Search for the cell housing the specified text and yield its (X, Y) center coordinate. 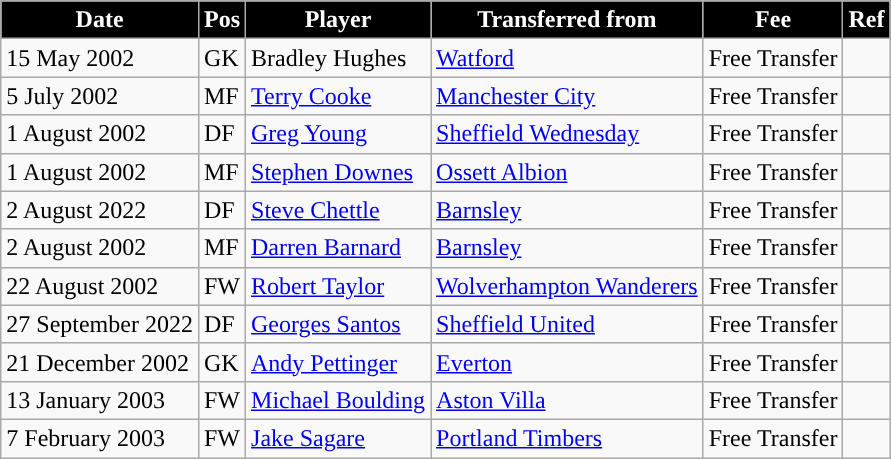
Pos (222, 20)
13 January 2003 (100, 400)
Terry Cooke (338, 96)
22 August 2002 (100, 286)
Sheffield Wednesday (568, 134)
Ref (866, 20)
7 February 2003 (100, 438)
Stephen Downes (338, 172)
2 August 2022 (100, 210)
5 July 2002 (100, 96)
Date (100, 20)
Bradley Hughes (338, 58)
Robert Taylor (338, 286)
Steve Chettle (338, 210)
Georges Santos (338, 324)
Player (338, 20)
2 August 2002 (100, 248)
Transferred from (568, 20)
27 September 2022 (100, 324)
Ossett Albion (568, 172)
Fee (773, 20)
Aston Villa (568, 400)
Andy Pettinger (338, 362)
21 December 2002 (100, 362)
Portland Timbers (568, 438)
Michael Boulding (338, 400)
Wolverhampton Wanderers (568, 286)
Watford (568, 58)
Jake Sagare (338, 438)
Darren Barnard (338, 248)
Everton (568, 362)
15 May 2002 (100, 58)
Greg Young (338, 134)
Manchester City (568, 96)
Sheffield United (568, 324)
